Provide the (X, Y) coordinate of the cell's center where the given text is located.  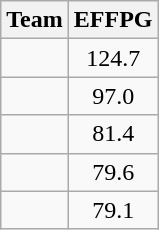
124.7 (113, 58)
79.6 (113, 172)
EFFPG (113, 20)
Team (35, 20)
79.1 (113, 210)
97.0 (113, 96)
81.4 (113, 134)
